From the cell containing the given text, extract its center point as (x, y) coordinate. 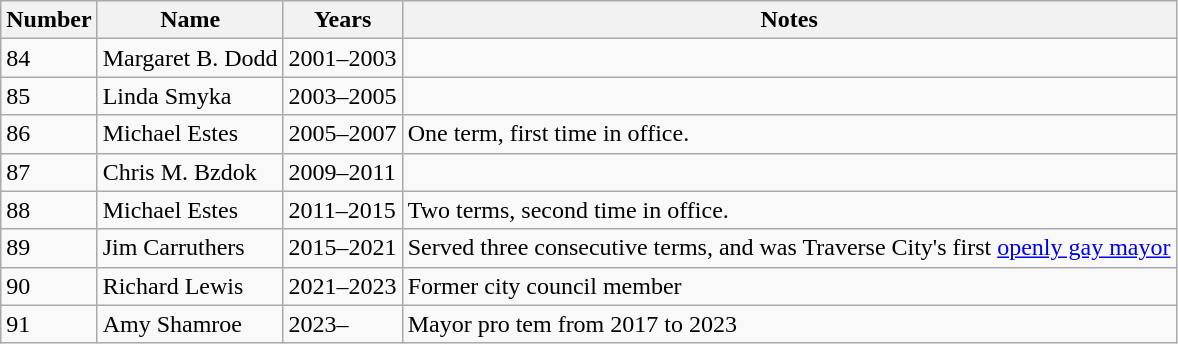
One term, first time in office. (789, 134)
Number (49, 20)
85 (49, 96)
Notes (789, 20)
Years (342, 20)
2003–2005 (342, 96)
Chris M. Bzdok (190, 172)
2001–2003 (342, 58)
Served three consecutive terms, and was Traverse City's first openly gay mayor (789, 248)
86 (49, 134)
Richard Lewis (190, 286)
2021–2023 (342, 286)
Former city council member (789, 286)
Jim Carruthers (190, 248)
Amy Shamroe (190, 324)
Linda Smyka (190, 96)
89 (49, 248)
2015–2021 (342, 248)
Name (190, 20)
91 (49, 324)
Two terms, second time in office. (789, 210)
90 (49, 286)
2011–2015 (342, 210)
2005–2007 (342, 134)
87 (49, 172)
Mayor pro tem from 2017 to 2023 (789, 324)
Margaret B. Dodd (190, 58)
84 (49, 58)
2009–2011 (342, 172)
2023– (342, 324)
88 (49, 210)
